Return the [X, Y] coordinate for the center point of the cell that contains the specified text.  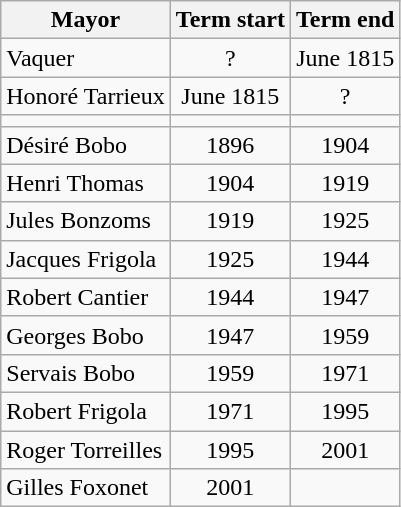
Mayor [86, 20]
Jules Bonzoms [86, 221]
Désiré Bobo [86, 145]
Term start [230, 20]
Robert Cantier [86, 297]
Robert Frigola [86, 411]
Honoré Tarrieux [86, 96]
Vaquer [86, 58]
Jacques Frigola [86, 259]
Georges Bobo [86, 335]
1896 [230, 145]
Roger Torreilles [86, 449]
Servais Bobo [86, 373]
Henri Thomas [86, 183]
Term end [345, 20]
Gilles Foxonet [86, 488]
